Return the (X, Y) coordinate for the center point of the cell that contains the specified text.  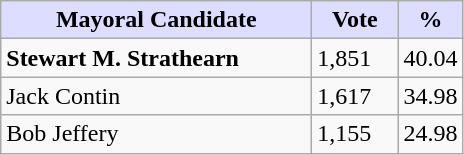
% (430, 20)
1,851 (355, 58)
Stewart M. Strathearn (156, 58)
24.98 (430, 134)
Jack Contin (156, 96)
Bob Jeffery (156, 134)
40.04 (430, 58)
Mayoral Candidate (156, 20)
34.98 (430, 96)
1,617 (355, 96)
1,155 (355, 134)
Vote (355, 20)
